Capture the cell that displays the provided text and extract its (x, y) central coordinate. 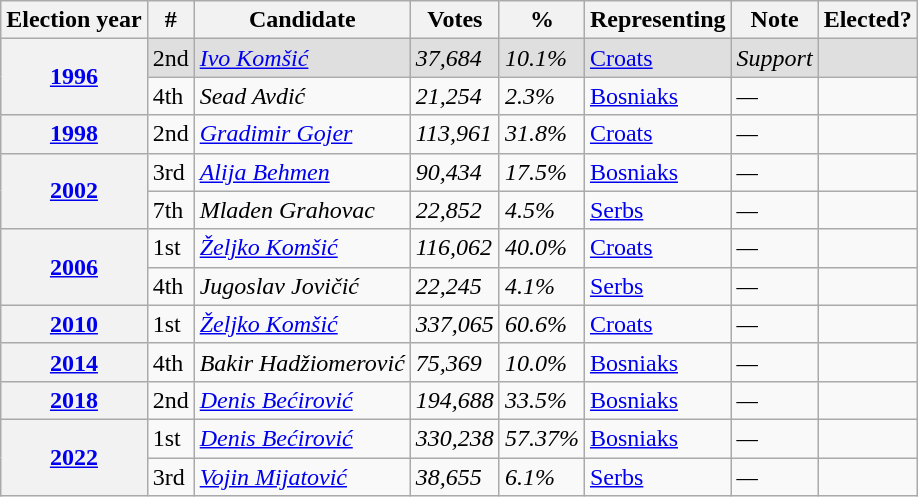
113,961 (454, 134)
4.5% (542, 210)
22,852 (454, 210)
4.1% (542, 286)
Support (774, 58)
Sead Avdić (302, 96)
Election year (74, 20)
Representing (658, 20)
75,369 (454, 362)
2010 (74, 324)
10.1% (542, 58)
Bakir Hadžiomerović (302, 362)
Alija Behmen (302, 172)
2022 (74, 457)
37,684 (454, 58)
57.37% (542, 438)
Vojin Mijatović (302, 477)
330,238 (454, 438)
% (542, 20)
2002 (74, 191)
Ivo Komšić (302, 58)
2.3% (542, 96)
17.5% (542, 172)
22,245 (454, 286)
Gradimir Gojer (302, 134)
Elected? (868, 20)
# (170, 20)
Jugoslav Jovičić (302, 286)
7th (170, 210)
40.0% (542, 248)
10.0% (542, 362)
2014 (74, 362)
33.5% (542, 400)
6.1% (542, 477)
2006 (74, 267)
337,065 (454, 324)
194,688 (454, 400)
38,655 (454, 477)
1998 (74, 134)
1996 (74, 77)
2018 (74, 400)
21,254 (454, 96)
Note (774, 20)
Votes (454, 20)
90,434 (454, 172)
31.8% (542, 134)
116,062 (454, 248)
60.6% (542, 324)
Mladen Grahovac (302, 210)
Candidate (302, 20)
